Extract the [X, Y] coordinate from the center of the cell holding the provided text.  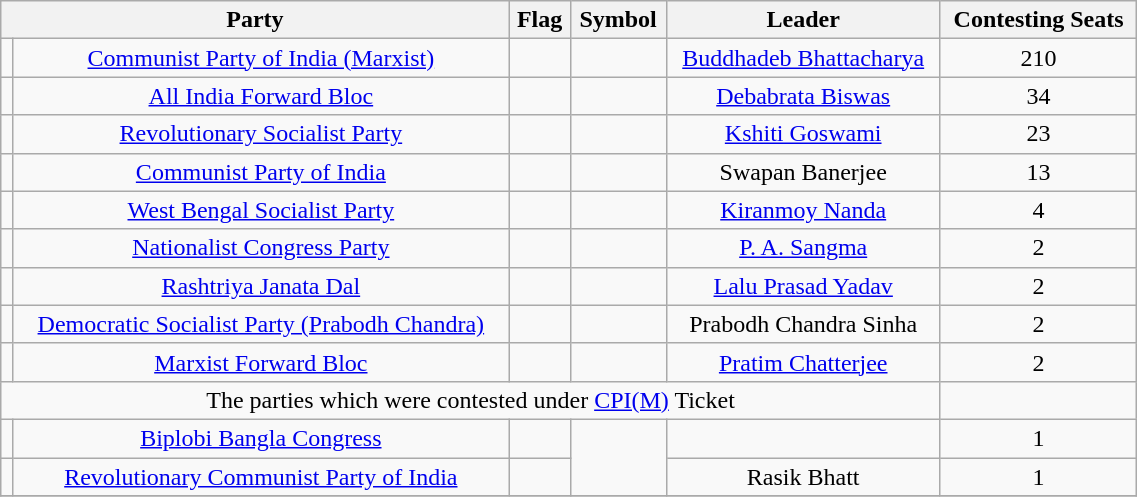
Biplobi Bangla Congress [261, 438]
Lalu Prasad Yadav [803, 286]
West Bengal Socialist Party [261, 210]
Revolutionary Communist Party of India [261, 477]
Symbol [618, 20]
Debabrata Biswas [803, 96]
All India Forward Bloc [261, 96]
210 [1038, 58]
Revolutionary Socialist Party [261, 134]
Communist Party of India (Marxist) [261, 58]
Kshiti Goswami [803, 134]
34 [1038, 96]
Pratim Chatterjee [803, 362]
Nationalist Congress Party [261, 248]
Communist Party of India [261, 172]
The parties which were contested under CPI(M) Ticket [471, 400]
Contesting Seats [1038, 20]
P. A. Sangma [803, 248]
Buddhadeb Bhattacharya [803, 58]
Party [255, 20]
Democratic Socialist Party (Prabodh Chandra) [261, 324]
Flag [540, 20]
Prabodh Chandra Sinha [803, 324]
Leader [803, 20]
23 [1038, 134]
Swapan Banerjee [803, 172]
13 [1038, 172]
4 [1038, 210]
Kiranmoy Nanda [803, 210]
Marxist Forward Bloc [261, 362]
Rashtriya Janata Dal [261, 286]
Rasik Bhatt [803, 477]
